Locate the cell with the specified text and output its (x, y) center coordinate. 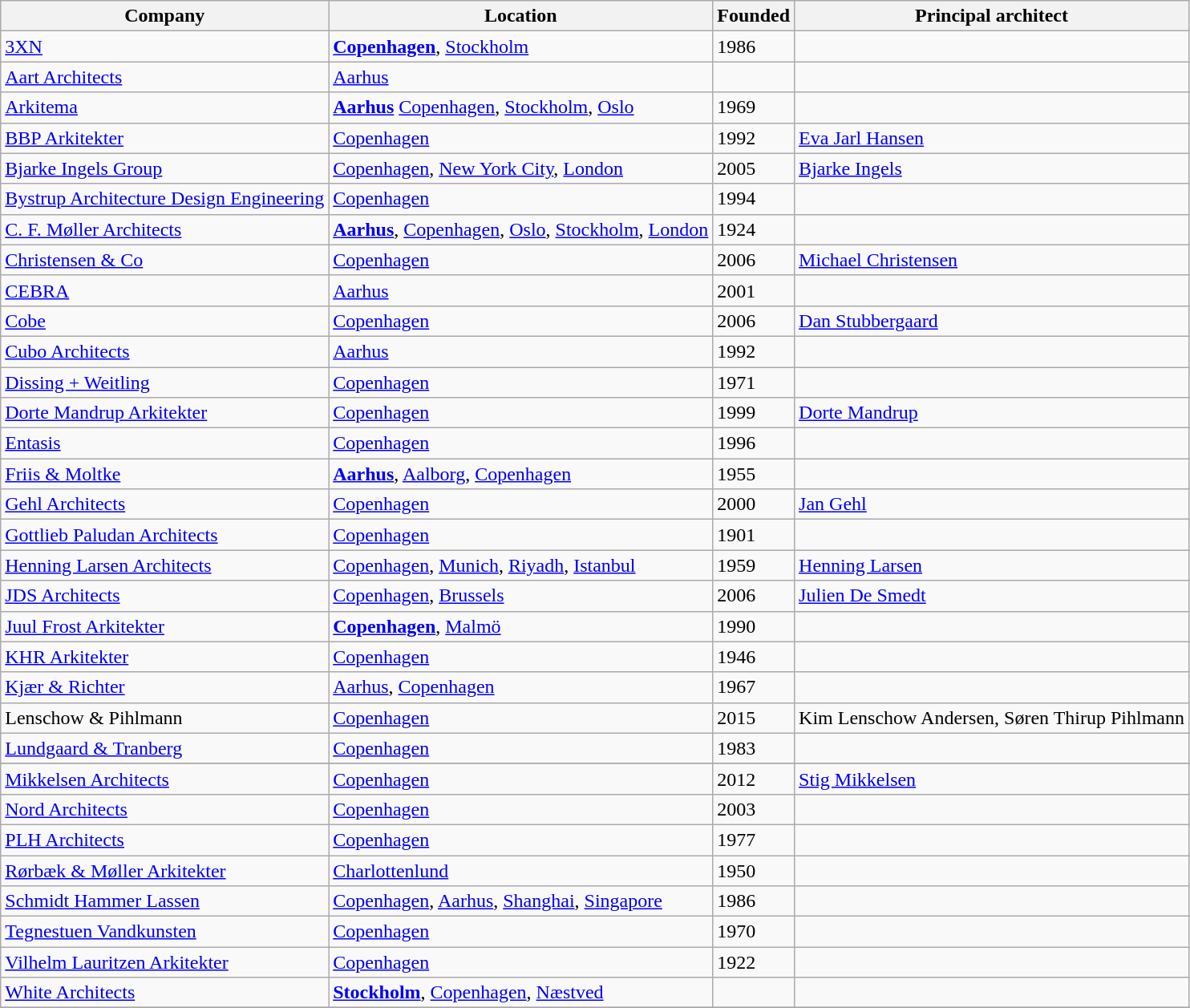
1994 (754, 199)
3XN (165, 47)
Dorte Mandrup (992, 413)
2003 (754, 809)
Founded (754, 16)
Schmidt Hammer Lassen (165, 901)
Arkitema (165, 107)
Company (165, 16)
Copenhagen, Brussels (521, 596)
Charlottenlund (521, 870)
Cobe (165, 321)
Stig Mikkelsen (992, 779)
White Architects (165, 993)
Aarhus, Copenhagen, Oslo, Stockholm, London (521, 229)
Gehl Architects (165, 504)
Dorte Mandrup Arkitekter (165, 413)
Stockholm, Copenhagen, Næstved (521, 993)
CEBRA (165, 290)
Friis & Moltke (165, 474)
1959 (754, 565)
1901 (754, 535)
1996 (754, 443)
Location (521, 16)
Lenschow & Pihlmann (165, 718)
Henning Larsen Architects (165, 565)
1999 (754, 413)
Michael Christensen (992, 260)
Copenhagen, New York City, London (521, 168)
2000 (754, 504)
2005 (754, 168)
1950 (754, 870)
Copenhagen, Aarhus, Shanghai, Singapore (521, 901)
1967 (754, 687)
Copenhagen, Malmö (521, 626)
Aart Architects (165, 77)
Nord Architects (165, 809)
1990 (754, 626)
Aarhus, Aalborg, Copenhagen (521, 474)
Kim Lenschow Andersen, Søren Thirup Pihlmann (992, 718)
Bjarke Ingels Group (165, 168)
Gottlieb Paludan Architects (165, 535)
Principal architect (992, 16)
1922 (754, 962)
Dan Stubbergaard (992, 321)
Bystrup Architecture Design Engineering (165, 199)
Henning Larsen (992, 565)
Rørbæk & Møller Arkitekter (165, 870)
Christensen & Co (165, 260)
Cubo Architects (165, 351)
Julien De Smedt (992, 596)
Aarhus Copenhagen, Stockholm, Oslo (521, 107)
Mikkelsen Architects (165, 779)
C. F. Møller Architects (165, 229)
1955 (754, 474)
Dissing + Weitling (165, 383)
BBP Arkitekter (165, 138)
Entasis (165, 443)
2012 (754, 779)
KHR Arkitekter (165, 657)
Kjær & Richter (165, 687)
PLH Architects (165, 840)
Juul Frost Arkitekter (165, 626)
1977 (754, 840)
Eva Jarl Hansen (992, 138)
1946 (754, 657)
1971 (754, 383)
Copenhagen, Stockholm (521, 47)
1983 (754, 748)
Bjarke Ingels (992, 168)
Copenhagen, Munich, Riyadh, Istanbul (521, 565)
1970 (754, 932)
2015 (754, 718)
2001 (754, 290)
Jan Gehl (992, 504)
Lundgaard & Tranberg (165, 748)
JDS Architects (165, 596)
1969 (754, 107)
1924 (754, 229)
Vilhelm Lauritzen Arkitekter (165, 962)
Aarhus, Copenhagen (521, 687)
Tegnestuen Vandkunsten (165, 932)
